Return [X, Y] of the center of cell containing provided text 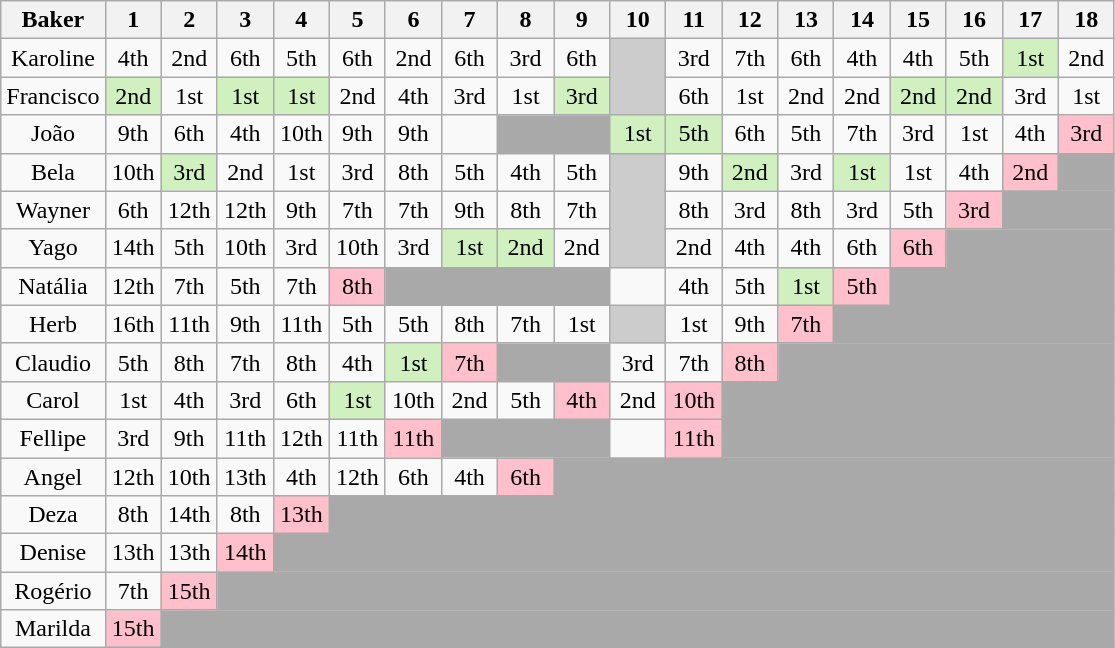
7 [469, 20]
Herb [53, 324]
Karoline [53, 58]
15 [918, 20]
Wayner [53, 210]
4 [301, 20]
Natália [53, 286]
16 [974, 20]
Denise [53, 553]
João [53, 134]
12 [750, 20]
6 [413, 20]
Carol [53, 400]
Baker [53, 20]
1 [133, 20]
Bela [53, 172]
5 [357, 20]
3 [245, 20]
9 [582, 20]
13 [806, 20]
10 [638, 20]
8 [526, 20]
18 [1086, 20]
Fellipe [53, 438]
Angel [53, 477]
17 [1030, 20]
Marilda [53, 629]
16th [133, 324]
14 [862, 20]
Yago [53, 248]
Rogério [53, 591]
11 [694, 20]
Claudio [53, 362]
Francisco [53, 96]
2 [189, 20]
Deza [53, 515]
